From the cell containing the given text, extract its center point as [X, Y] coordinate. 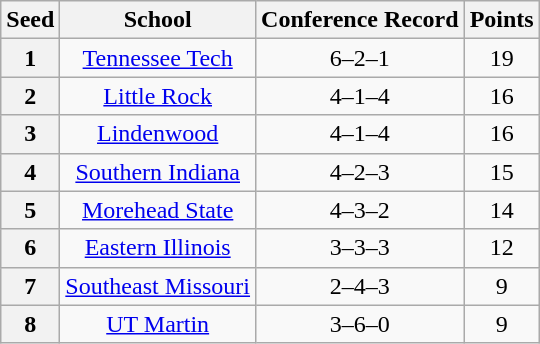
School [158, 20]
Lindenwood [158, 134]
3–3–3 [360, 248]
Tennessee Tech [158, 58]
3 [30, 134]
Conference Record [360, 20]
14 [502, 210]
19 [502, 58]
6 [30, 248]
Eastern Illinois [158, 248]
Little Rock [158, 96]
7 [30, 286]
2–4–3 [360, 286]
Points [502, 20]
2 [30, 96]
4–2–3 [360, 172]
Morehead State [158, 210]
5 [30, 210]
6–2–1 [360, 58]
Southern Indiana [158, 172]
4–3–2 [360, 210]
Seed [30, 20]
3–6–0 [360, 324]
4 [30, 172]
8 [30, 324]
Southeast Missouri [158, 286]
15 [502, 172]
1 [30, 58]
UT Martin [158, 324]
12 [502, 248]
